From the cell containing the given text, extract its center point as [x, y] coordinate. 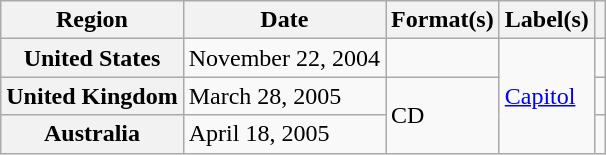
Label(s) [546, 20]
Capitol [546, 96]
Date [284, 20]
Region [92, 20]
March 28, 2005 [284, 96]
Australia [92, 134]
CD [443, 115]
United States [92, 58]
November 22, 2004 [284, 58]
April 18, 2005 [284, 134]
Format(s) [443, 20]
United Kingdom [92, 96]
